Extract the (X, Y) coordinate from the center of the cell holding the provided text.  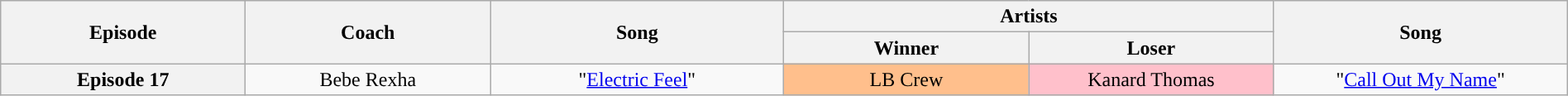
"Call Out My Name" (1421, 79)
"Electric Feel" (637, 79)
Winner (906, 48)
Loser (1151, 48)
Episode (123, 32)
Artists (1029, 17)
Coach (368, 32)
Bebe Rexha (368, 79)
Episode 17 (123, 79)
Kanard Thomas (1151, 79)
LB Crew (906, 79)
